Pinpoint the cell where the given text exists, returning its [X, Y] midpoint coordinate. 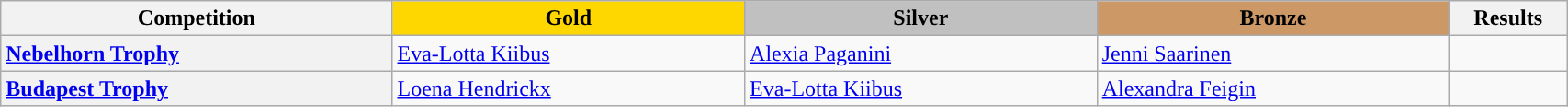
Silver [921, 18]
Jenni Saarinen [1273, 53]
Budapest Trophy [197, 89]
Bronze [1273, 18]
Alexandra Feigin [1273, 89]
Gold [569, 18]
Results [1508, 18]
Competition [197, 18]
Nebelhorn Trophy [197, 53]
Loena Hendrickx [569, 89]
Alexia Paganini [921, 53]
